For the text-containing cell, return its midpoint in (X, Y) coordinate format. 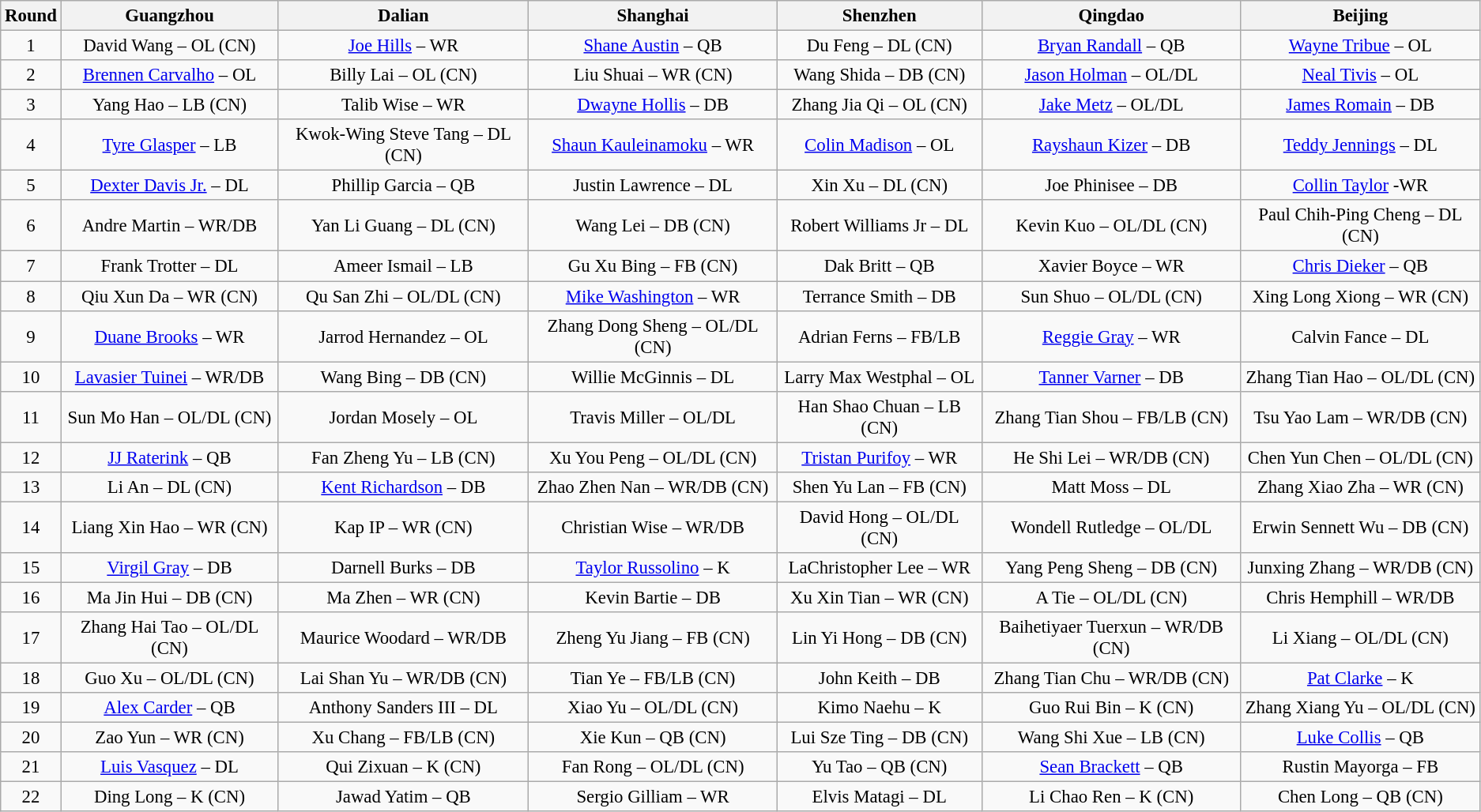
13 (31, 487)
Gu Xu Bing – FB (CN) (653, 266)
Liu Shuai – WR (CN) (653, 75)
Zheng Yu Jiang – FB (CN) (653, 638)
Talib Wise – WR (403, 105)
Fan Zheng Yu – LB (CN) (403, 457)
Alex Carder – QB (169, 708)
Tristan Purifoy – WR (879, 457)
Junxing Zhang – WR/DB (CN) (1360, 568)
9 (31, 336)
Tsu Yao Lam – WR/DB (CN) (1360, 417)
Li Xiang – OL/DL (CN) (1360, 638)
Beijing (1360, 16)
Fan Rong – OL/DL (CN) (653, 767)
Paul Chih-Ping Cheng – DL (CN) (1360, 226)
Qiu Xun Da – WR (CN) (169, 296)
Collin Taylor -WR (1360, 186)
David Hong – OL/DL (CN) (879, 528)
Liang Xin Hao – WR (CN) (169, 528)
Joe Phinisee – DB (1111, 186)
4 (31, 145)
Shaun Kauleinamoku – WR (653, 145)
Xie Kun – QB (CN) (653, 738)
Shanghai (653, 16)
Yan Li Guang – DL (CN) (403, 226)
10 (31, 377)
Sun Shuo – OL/DL (CN) (1111, 296)
Virgil Gray – DB (169, 568)
Christian Wise – WR/DB (653, 528)
Guo Rui Bin – K (CN) (1111, 708)
Jason Holman – OL/DL (1111, 75)
Terrance Smith – DB (879, 296)
Chris Dieker – QB (1360, 266)
Wondell Rutledge – OL/DL (1111, 528)
Shenzhen (879, 16)
Wang Bing – DB (CN) (403, 377)
Han Shao Chuan – LB (CN) (879, 417)
Guo Xu – OL/DL (CN) (169, 679)
5 (31, 186)
JJ Raterink – QB (169, 457)
11 (31, 417)
Duane Brooks – WR (169, 336)
Qingdao (1111, 16)
Calvin Fance – DL (1360, 336)
Frank Trotter – DL (169, 266)
Li An – DL (CN) (169, 487)
2 (31, 75)
Zhang Xiao Zha – WR (CN) (1360, 487)
A Tie – OL/DL (CN) (1111, 597)
Yu Tao – QB (CN) (879, 767)
Zao Yun – WR (CN) (169, 738)
Zhang Jia Qi – OL (CN) (879, 105)
Ding Long – K (CN) (169, 797)
Dalian (403, 16)
17 (31, 638)
Billy Lai – OL (CN) (403, 75)
Sun Mo Han – OL/DL (CN) (169, 417)
Anthony Sanders III – DL (403, 708)
Ma Jin Hui – DB (CN) (169, 597)
Zhang Xiang Yu – OL/DL (CN) (1360, 708)
Tanner Varner – DB (1111, 377)
Willie McGinnis – DL (653, 377)
Baihetiyaer Tuerxun – WR/DB (CN) (1111, 638)
Luke Collis – QB (1360, 738)
Chen Long – QB (CN) (1360, 797)
Guangzhou (169, 16)
14 (31, 528)
Wang Lei – DB (CN) (653, 226)
Jawad Yatim – QB (403, 797)
Shane Austin – QB (653, 46)
Wang Shi Xue – LB (CN) (1111, 738)
Qui Zixuan – K (CN) (403, 767)
Ameer Ismail – LB (403, 266)
Chen Yun Chen – OL/DL (CN) (1360, 457)
Rayshaun Kizer – DB (1111, 145)
Zhang Tian Shou – FB/LB (CN) (1111, 417)
Matt Moss – DL (1111, 487)
Wang Shida – DB (CN) (879, 75)
19 (31, 708)
20 (31, 738)
Erwin Sennett Wu – DB (CN) (1360, 528)
Xu You Peng – OL/DL (CN) (653, 457)
Bryan Randall – QB (1111, 46)
Luis Vasquez – DL (169, 767)
Kent Richardson – DB (403, 487)
He Shi Lei – WR/DB (CN) (1111, 457)
18 (31, 679)
Lin Yi Hong – DB (CN) (879, 638)
Kwok-Wing Steve Tang – DL (CN) (403, 145)
Du Feng – DL (CN) (879, 46)
Xin Xu – DL (CN) (879, 186)
Zhang Hai Tao – OL/DL (CN) (169, 638)
LaChristopher Lee – WR (879, 568)
21 (31, 767)
Lui Sze Ting – DB (CN) (879, 738)
David Wang – OL (CN) (169, 46)
Lavasier Tuinei – WR/DB (169, 377)
Jarrod Hernandez – OL (403, 336)
Jordan Mosely – OL (403, 417)
Dexter Davis Jr. – DL (169, 186)
Wayne Tribue – OL (1360, 46)
Adrian Ferns – FB/LB (879, 336)
Zhang Tian Chu – WR/DB (CN) (1111, 679)
Yang Peng Sheng – DB (CN) (1111, 568)
Dwayne Hollis – DB (653, 105)
Travis Miller – OL/DL (653, 417)
Xing Long Xiong – WR (CN) (1360, 296)
Teddy Jennings – DL (1360, 145)
Sergio Gilliam – WR (653, 797)
Ma Zhen – WR (CN) (403, 597)
Li Chao Ren – K (CN) (1111, 797)
12 (31, 457)
Zhang Dong Sheng – OL/DL (CN) (653, 336)
Kimo Naehu – K (879, 708)
Brennen Carvalho – OL (169, 75)
Larry Max Westphal – OL (879, 377)
James Romain – DB (1360, 105)
Lai Shan Yu – WR/DB (CN) (403, 679)
Kevin Kuo – OL/DL (CN) (1111, 226)
8 (31, 296)
Phillip Garcia – QB (403, 186)
Joe Hills – WR (403, 46)
Zhao Zhen Nan – WR/DB (CN) (653, 487)
Zhang Tian Hao – OL/DL (CN) (1360, 377)
Reggie Gray – WR (1111, 336)
6 (31, 226)
Justin Lawrence – DL (653, 186)
Xavier Boyce – WR (1111, 266)
Mike Washington – WR (653, 296)
16 (31, 597)
22 (31, 797)
Andre Martin – WR/DB (169, 226)
Round (31, 16)
Qu San Zhi – OL/DL (CN) (403, 296)
Pat Clarke – K (1360, 679)
Darnell Burks – DB (403, 568)
Tyre Glasper – LB (169, 145)
Kevin Bartie – DB (653, 597)
Yang Hao – LB (CN) (169, 105)
Shen Yu Lan – FB (CN) (879, 487)
Jake Metz – OL/DL (1111, 105)
Xu Xin Tian – WR (CN) (879, 597)
3 (31, 105)
Rustin Mayorga – FB (1360, 767)
Kap IP – WR (CN) (403, 528)
Sean Brackett – QB (1111, 767)
15 (31, 568)
Taylor Russolino – K (653, 568)
Xiao Yu – OL/DL (CN) (653, 708)
Dak Britt – QB (879, 266)
Elvis Matagi – DL (879, 797)
Chris Hemphill – WR/DB (1360, 597)
John Keith – DB (879, 679)
1 (31, 46)
Maurice Woodard – WR/DB (403, 638)
Robert Williams Jr – DL (879, 226)
Tian Ye – FB/LB (CN) (653, 679)
Colin Madison – OL (879, 145)
7 (31, 266)
Neal Tivis – OL (1360, 75)
Xu Chang – FB/LB (CN) (403, 738)
